Determine the (X, Y) coordinate at the center of the cell enclosing the given text.  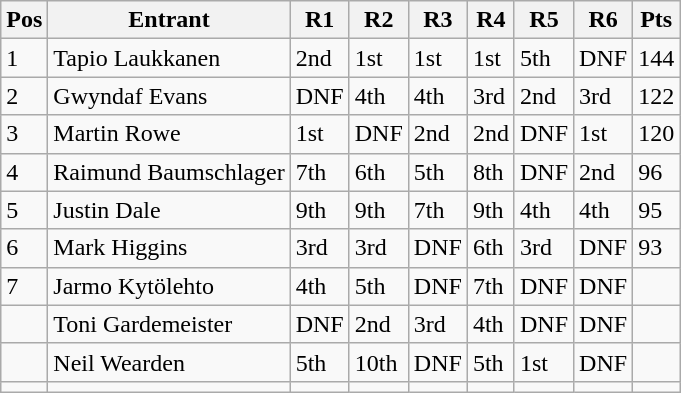
Gwyndaf Evans (169, 96)
Raimund Baumschlager (169, 172)
R4 (490, 20)
Pos (24, 20)
96 (656, 172)
5 (24, 210)
Martin Rowe (169, 134)
R6 (604, 20)
R1 (320, 20)
Pts (656, 20)
Toni Gardemeister (169, 324)
Entrant (169, 20)
Tapio Laukkanen (169, 58)
Neil Wearden (169, 362)
1 (24, 58)
122 (656, 96)
2 (24, 96)
10th (378, 362)
Justin Dale (169, 210)
3 (24, 134)
120 (656, 134)
R5 (544, 20)
R2 (378, 20)
7 (24, 286)
95 (656, 210)
6 (24, 248)
Jarmo Kytölehto (169, 286)
93 (656, 248)
144 (656, 58)
4 (24, 172)
R3 (438, 20)
8th (490, 172)
Mark Higgins (169, 248)
